For the text-containing cell, return its midpoint in [X, Y] coordinate format. 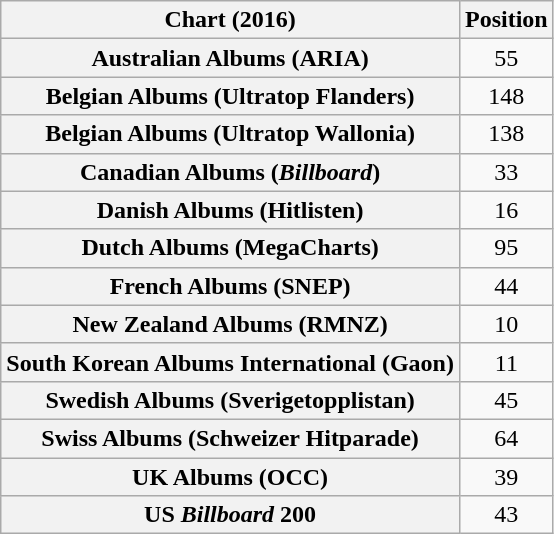
Chart (2016) [230, 20]
10 [506, 324]
Swiss Albums (Schweizer Hitparade) [230, 438]
Belgian Albums (Ultratop Wallonia) [230, 134]
148 [506, 96]
Canadian Albums (Billboard) [230, 172]
16 [506, 210]
55 [506, 58]
44 [506, 286]
43 [506, 515]
French Albums (SNEP) [230, 286]
45 [506, 400]
39 [506, 477]
US Billboard 200 [230, 515]
138 [506, 134]
New Zealand Albums (RMNZ) [230, 324]
Position [506, 20]
11 [506, 362]
Australian Albums (ARIA) [230, 58]
Dutch Albums (MegaCharts) [230, 248]
95 [506, 248]
Danish Albums (Hitlisten) [230, 210]
Belgian Albums (Ultratop Flanders) [230, 96]
33 [506, 172]
UK Albums (OCC) [230, 477]
64 [506, 438]
South Korean Albums International (Gaon) [230, 362]
Swedish Albums (Sverigetopplistan) [230, 400]
